Search for the cell housing the specified text and yield its [X, Y] center coordinate. 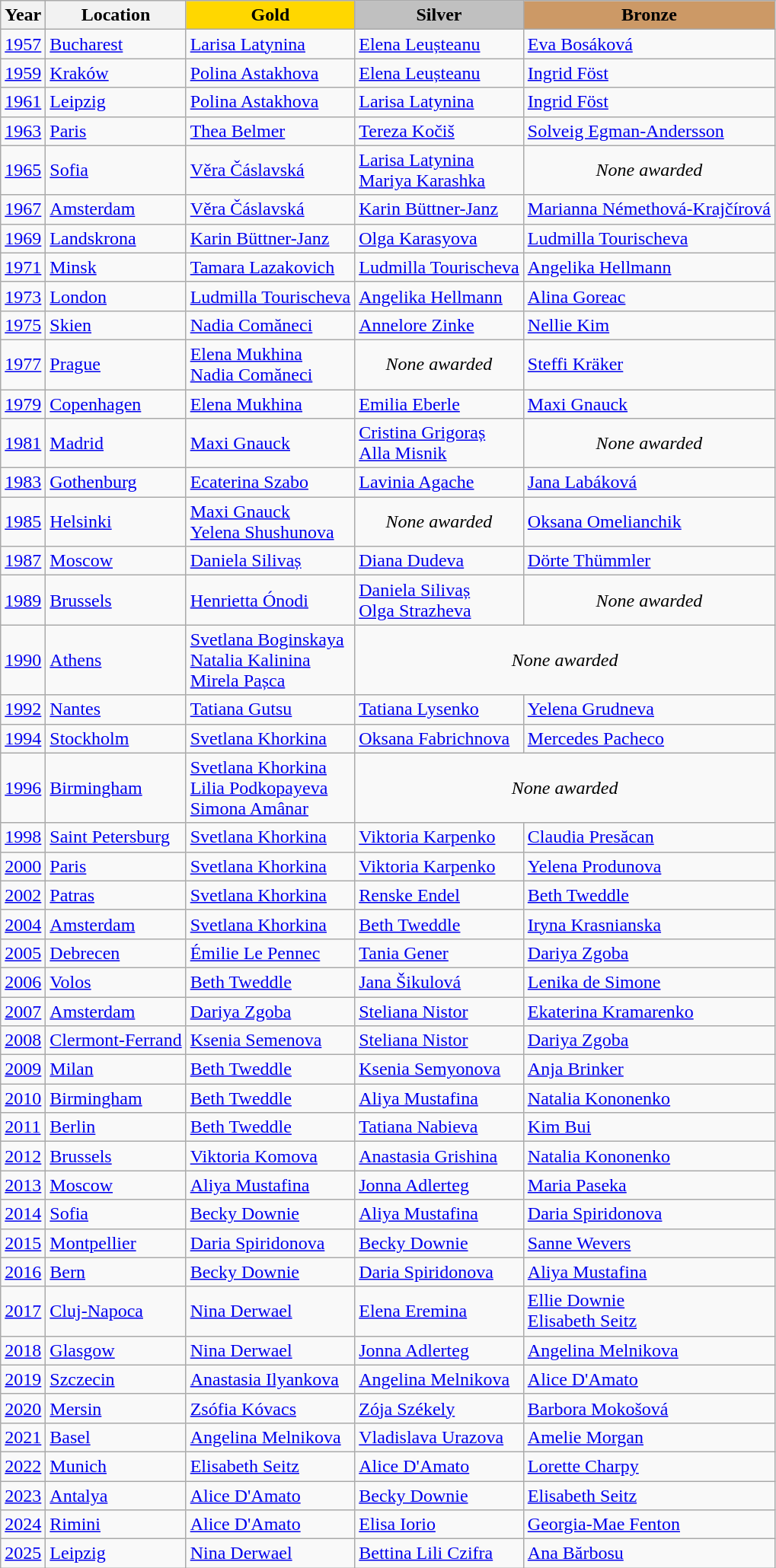
2006 [23, 982]
2002 [23, 895]
Zója Székely [439, 1408]
Emilia Eberle [439, 404]
1998 [23, 837]
Steffi Kräker [649, 364]
1977 [23, 364]
Athens [116, 660]
Elena Mukhina Nadia Comăneci [270, 364]
Rimini [116, 1525]
1975 [23, 325]
Tania Gener [439, 953]
Elisa Iorio [439, 1525]
Tatiana Lysenko [439, 709]
1963 [23, 131]
Kraków [116, 73]
Stockholm [116, 738]
2021 [23, 1437]
Ecaterina Szabo [270, 483]
Mercedes Pacheco [649, 738]
Berlin [116, 1127]
Volos [116, 982]
Minsk [116, 267]
1994 [23, 738]
1983 [23, 483]
Larisa Latynina Mariya Karashka [439, 171]
Munich [116, 1466]
1967 [23, 209]
1969 [23, 238]
Daniela Silivaș Olga Strazheva [439, 600]
1985 [23, 522]
Tereza Kočiš [439, 131]
Ekaterina Kramarenko [649, 1012]
Location [116, 15]
Lorette Charpy [649, 1466]
Svetlana Boginskaya Natalia Kalinina Mirela Pașca [270, 660]
2010 [23, 1098]
Svetlana Khorkina Lilia Podkopayeva Simona Amânar [270, 788]
Émilie Le Pennec [270, 953]
1990 [23, 660]
2018 [23, 1350]
2014 [23, 1214]
Claudia Presăcan [649, 837]
Helsinki [116, 522]
Amelie Morgan [649, 1437]
Oksana Omelianchik [649, 522]
Tamara Lazakovich [270, 267]
Antalya [116, 1496]
Nantes [116, 709]
Dörte Thümmler [649, 561]
1971 [23, 267]
2005 [23, 953]
Henrietta Ónodi [270, 600]
Anastasia Ilyankova [270, 1379]
2016 [23, 1272]
1979 [23, 404]
Patras [116, 895]
Viktoria Komova [270, 1156]
Bronze [649, 15]
1957 [23, 44]
Sanne Wevers [649, 1243]
Nadia Comăneci [270, 325]
2022 [23, 1466]
Diana Dudeva [439, 561]
Olga Karasyova [439, 238]
Anja Brinker [649, 1069]
Skien [116, 325]
1989 [23, 600]
Maria Paseka [649, 1185]
2004 [23, 924]
1965 [23, 171]
1996 [23, 788]
Daniela Silivaș [270, 561]
Anastasia Grishina [439, 1156]
Ana Bărbosu [649, 1554]
Montpellier [116, 1243]
2013 [23, 1185]
1961 [23, 102]
Milan [116, 1069]
Ksenia Semyonova [439, 1069]
Yelena Grudneva [649, 709]
Landskrona [116, 238]
Maxi Gnauck Yelena Shushunova [270, 522]
Ksenia Semenova [270, 1041]
Elena Eremina [439, 1311]
Yelena Produnova [649, 866]
Tatiana Gutsu [270, 709]
2023 [23, 1496]
Basel [116, 1437]
Cluj-Napoca [116, 1311]
Szczecin [116, 1379]
Lenika de Simone [649, 982]
Zsófia Kóvacs [270, 1408]
Solveig Egman-Andersson [649, 131]
1959 [23, 73]
Mersin [116, 1408]
2000 [23, 866]
2012 [23, 1156]
1981 [23, 443]
Bucharest [116, 44]
Prague [116, 364]
Madrid [116, 443]
Renske Endel [439, 895]
Jana Labáková [649, 483]
Iryna Krasnianska [649, 924]
Eva Bosáková [649, 44]
1973 [23, 296]
Cristina Grigoraș Alla Misnik [439, 443]
Gold [270, 15]
Bettina Lili Czifra [439, 1554]
2015 [23, 1243]
Copenhagen [116, 404]
2020 [23, 1408]
2017 [23, 1311]
2025 [23, 1554]
Annelore Zinke [439, 325]
London [116, 296]
2019 [23, 1379]
1987 [23, 561]
Jana Šikulová [439, 982]
Oksana Fabrichnova [439, 738]
2011 [23, 1127]
Ellie Downie Elisabeth Seitz [649, 1311]
Debrecen [116, 953]
Thea Belmer [270, 131]
Vladislava Urazova [439, 1437]
2007 [23, 1012]
Marianna Némethová-Krajčírová [649, 209]
Gothenburg [116, 483]
2009 [23, 1069]
1992 [23, 709]
Georgia-Mae Fenton [649, 1525]
Silver [439, 15]
Lavinia Agache [439, 483]
2024 [23, 1525]
Kim Bui [649, 1127]
Elena Mukhina [270, 404]
Tatiana Nabieva [439, 1127]
Saint Petersburg [116, 837]
Nellie Kim [649, 325]
Barbora Mokošová [649, 1408]
Alina Goreac [649, 296]
Bern [116, 1272]
Year [23, 15]
Clermont-Ferrand [116, 1041]
Glasgow [116, 1350]
2008 [23, 1041]
